From the cell containing the given text, extract its center point as (x, y) coordinate. 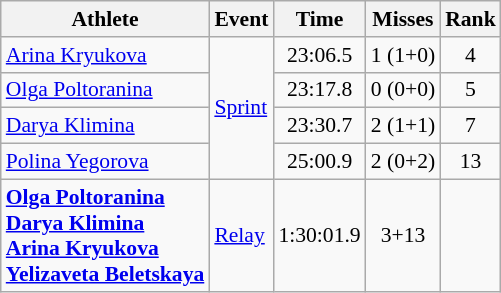
23:17.8 (319, 90)
3+13 (403, 235)
Athlete (106, 19)
23:30.7 (319, 126)
4 (470, 55)
0 (0+0) (403, 90)
Time (319, 19)
Sprint (241, 108)
2 (1+1) (403, 126)
Olga Poltoranina (106, 90)
23:06.5 (319, 55)
Arina Kryukova (106, 55)
1 (1+0) (403, 55)
Relay (241, 235)
7 (470, 126)
5 (470, 90)
Misses (403, 19)
Rank (470, 19)
13 (470, 162)
25:00.9 (319, 162)
Olga PoltoraninaDarya KliminaArina KryukovaYelizaveta Beletskaya (106, 235)
1:30:01.9 (319, 235)
Polina Yegorova (106, 162)
2 (0+2) (403, 162)
Event (241, 19)
Darya Klimina (106, 126)
